Determine the [x, y] coordinate at the center of the cell enclosing the given text.  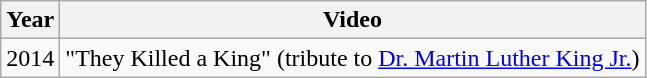
"They Killed a King" (tribute to Dr. Martin Luther King Jr.) [352, 58]
Year [30, 20]
2014 [30, 58]
Video [352, 20]
